Output the (x, y) coordinate of the center of the cell containing the given text.  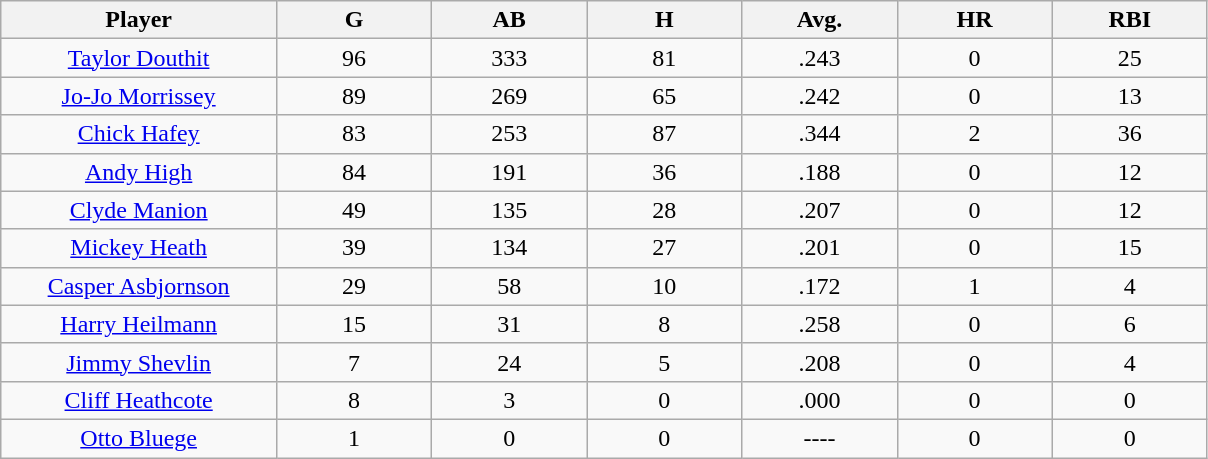
H (664, 20)
Jimmy Shevlin (139, 362)
AB (510, 20)
65 (664, 96)
13 (1130, 96)
.344 (820, 134)
83 (354, 134)
253 (510, 134)
134 (510, 248)
Taylor Douthit (139, 58)
49 (354, 210)
Mickey Heath (139, 248)
191 (510, 172)
Cliff Heathcote (139, 400)
.201 (820, 248)
Harry Heilmann (139, 324)
.000 (820, 400)
84 (354, 172)
135 (510, 210)
Otto Bluege (139, 438)
Clyde Manion (139, 210)
89 (354, 96)
Casper Asbjornson (139, 286)
96 (354, 58)
G (354, 20)
RBI (1130, 20)
81 (664, 58)
.207 (820, 210)
7 (354, 362)
27 (664, 248)
Avg. (820, 20)
Andy High (139, 172)
269 (510, 96)
31 (510, 324)
6 (1130, 324)
87 (664, 134)
.243 (820, 58)
58 (510, 286)
Player (139, 20)
Jo-Jo Morrissey (139, 96)
.172 (820, 286)
.188 (820, 172)
Chick Hafey (139, 134)
---- (820, 438)
10 (664, 286)
.242 (820, 96)
333 (510, 58)
.208 (820, 362)
5 (664, 362)
24 (510, 362)
HR (974, 20)
28 (664, 210)
2 (974, 134)
39 (354, 248)
25 (1130, 58)
3 (510, 400)
.258 (820, 324)
29 (354, 286)
